Locate the cell with the specified text and output its (X, Y) center coordinate. 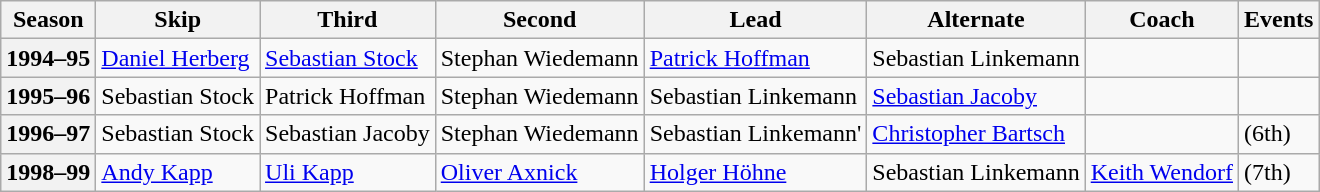
Daniel Herberg (178, 58)
Oliver Axnick (540, 172)
Skip (178, 20)
1998–99 (48, 172)
(6th) (1279, 134)
Christopher Bartsch (976, 134)
Holger Höhne (756, 172)
Lead (756, 20)
Season (48, 20)
(7th) (1279, 172)
1994–95 (48, 58)
Events (1279, 20)
1995–96 (48, 96)
Andy Kapp (178, 172)
Sebastian Linkemann' (756, 134)
Third (348, 20)
Coach (1162, 20)
Uli Kapp (348, 172)
Second (540, 20)
Keith Wendorf (1162, 172)
Alternate (976, 20)
1996–97 (48, 134)
